From the cell containing the given text, extract its center point as [x, y] coordinate. 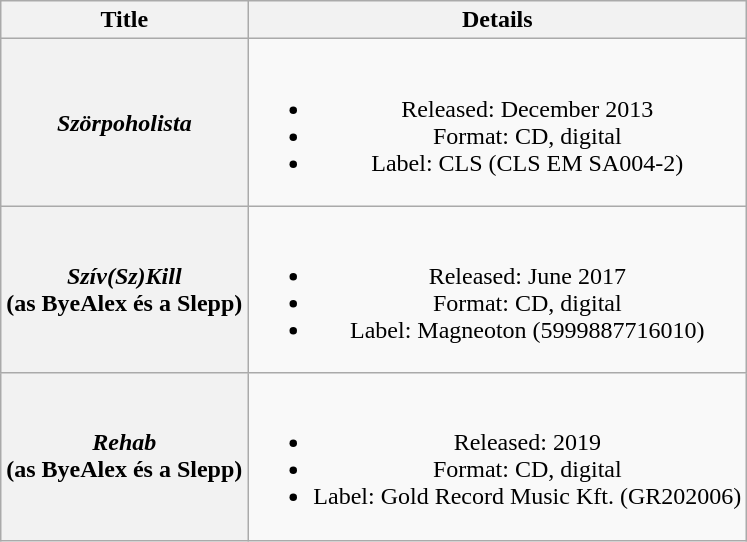
Rehab (as ByeAlex és a Slepp) [124, 456]
Szív(Sz)Kill (as ByeAlex és a Slepp) [124, 290]
Szörpoholista [124, 122]
Details [498, 20]
Released: 2019Format: CD, digitalLabel: Gold Record Music Kft. (GR202006) [498, 456]
Released: June 2017Format: CD, digitalLabel: Magneoton (5999887716010) [498, 290]
Title [124, 20]
Released: December 2013Format: CD, digitalLabel: CLS (CLS EM SA004-2) [498, 122]
